Scan for the cell matching the given text and deliver its (x, y) coordinate at center. 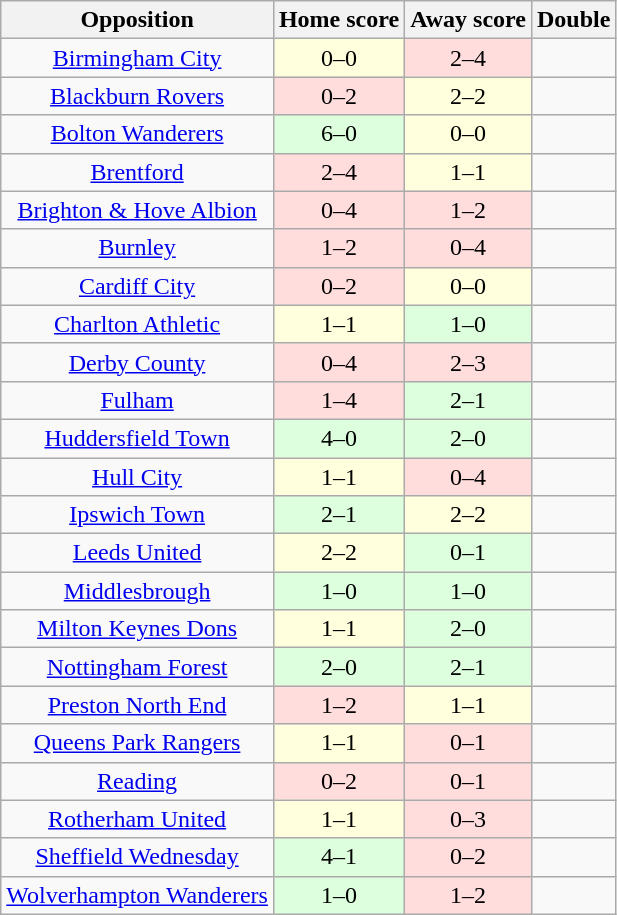
Cardiff City (138, 286)
Preston North End (138, 705)
Queens Park Rangers (138, 743)
Fulham (138, 400)
Sheffield Wednesday (138, 857)
Hull City (138, 477)
Brighton & Hove Albion (138, 210)
Middlesbrough (138, 591)
Opposition (138, 20)
Birmingham City (138, 58)
Leeds United (138, 553)
Milton Keynes Dons (138, 629)
4–0 (338, 438)
Blackburn Rovers (138, 96)
Bolton Wanderers (138, 134)
1–4 (338, 400)
Home score (338, 20)
4–1 (338, 857)
Huddersfield Town (138, 438)
Charlton Athletic (138, 324)
Reading (138, 781)
Double (573, 20)
0–3 (468, 819)
Ipswich Town (138, 515)
Nottingham Forest (138, 667)
Wolverhampton Wanderers (138, 895)
2–3 (468, 362)
Away score (468, 20)
Derby County (138, 362)
Rotherham United (138, 819)
6–0 (338, 134)
Burnley (138, 248)
Brentford (138, 172)
